Return (x, y) of the center of cell containing provided text 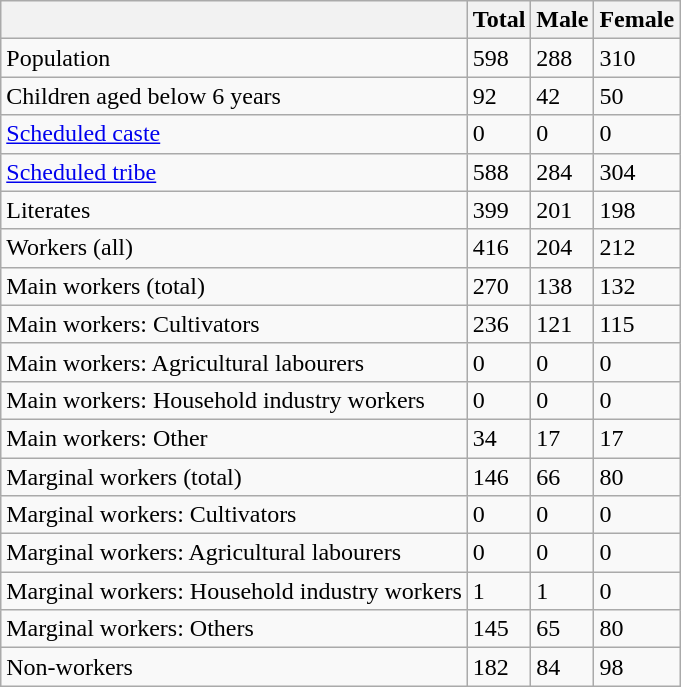
Main workers: Cultivators (234, 324)
Marginal workers: Cultivators (234, 515)
Male (562, 20)
115 (637, 324)
399 (499, 210)
270 (499, 286)
Non-workers (234, 667)
198 (637, 210)
98 (637, 667)
212 (637, 248)
42 (562, 96)
121 (562, 324)
182 (499, 667)
Marginal workers: Household industry workers (234, 591)
84 (562, 667)
310 (637, 58)
236 (499, 324)
204 (562, 248)
288 (562, 58)
Main workers: Agricultural labourers (234, 362)
Population (234, 58)
138 (562, 286)
Total (499, 20)
Main workers: Household industry workers (234, 400)
588 (499, 172)
Female (637, 20)
Marginal workers: Others (234, 629)
201 (562, 210)
145 (499, 629)
34 (499, 438)
598 (499, 58)
132 (637, 286)
416 (499, 248)
146 (499, 477)
Main workers (total) (234, 286)
Children aged below 6 years (234, 96)
Marginal workers: Agricultural labourers (234, 553)
Scheduled tribe (234, 172)
Scheduled caste (234, 134)
50 (637, 96)
66 (562, 477)
92 (499, 96)
304 (637, 172)
Marginal workers (total) (234, 477)
284 (562, 172)
Workers (all) (234, 248)
65 (562, 629)
Main workers: Other (234, 438)
Literates (234, 210)
